For the text-containing cell, return its midpoint in (X, Y) coordinate format. 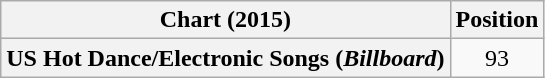
Chart (2015) (226, 20)
Position (497, 20)
US Hot Dance/Electronic Songs (Billboard) (226, 58)
93 (497, 58)
